From the cell containing the given text, extract its center point as [x, y] coordinate. 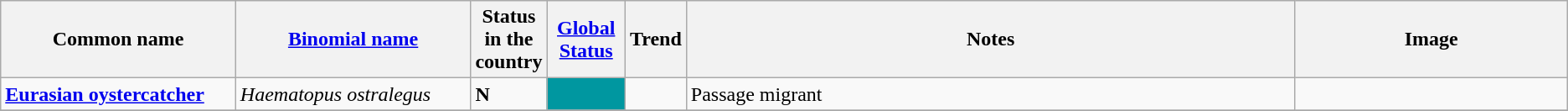
Status in the country [509, 40]
Global Status [586, 40]
Passage migrant [990, 94]
Trend [655, 40]
Common name [119, 40]
Eurasian oystercatcher [119, 94]
N [509, 94]
Notes [990, 40]
Haematopus ostralegus [353, 94]
Image [1431, 40]
Binomial name [353, 40]
